Search for the cell housing the specified text and yield its (x, y) center coordinate. 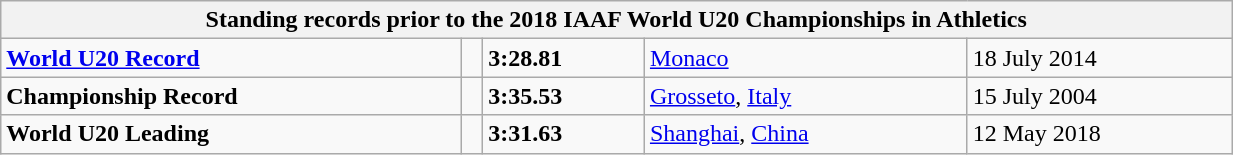
Grosseto, Italy (806, 96)
12 May 2018 (1100, 134)
World U20 Record (232, 58)
18 July 2014 (1100, 58)
3:28.81 (564, 58)
15 July 2004 (1100, 96)
Championship Record (232, 96)
3:35.53 (564, 96)
Standing records prior to the 2018 IAAF World U20 Championships in Athletics (616, 20)
Shanghai, China (806, 134)
3:31.63 (564, 134)
Monaco (806, 58)
World U20 Leading (232, 134)
